Determine the (X, Y) coordinate at the center of the cell enclosing the given text.  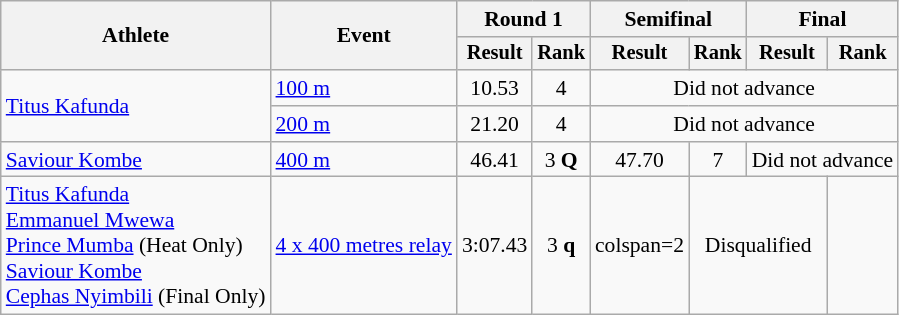
Athlete (136, 36)
colspan=2 (640, 246)
10.53 (494, 88)
400 m (364, 160)
Semifinal (668, 19)
Final (823, 19)
47.70 (640, 160)
46.41 (494, 160)
3 q (561, 246)
3 Q (561, 160)
200 m (364, 124)
Saviour Kombe (136, 160)
21.20 (494, 124)
7 (718, 160)
Round 1 (524, 19)
Titus KafundaEmmanuel MwewaPrince Mumba (Heat Only)Saviour Kombe Cephas Nyimbili (Final Only) (136, 246)
Titus Kafunda (136, 106)
Disqualified (758, 246)
100 m (364, 88)
3:07.43 (494, 246)
Event (364, 36)
4 x 400 metres relay (364, 246)
